Scan for the cell matching the given text and deliver its [x, y] coordinate at center. 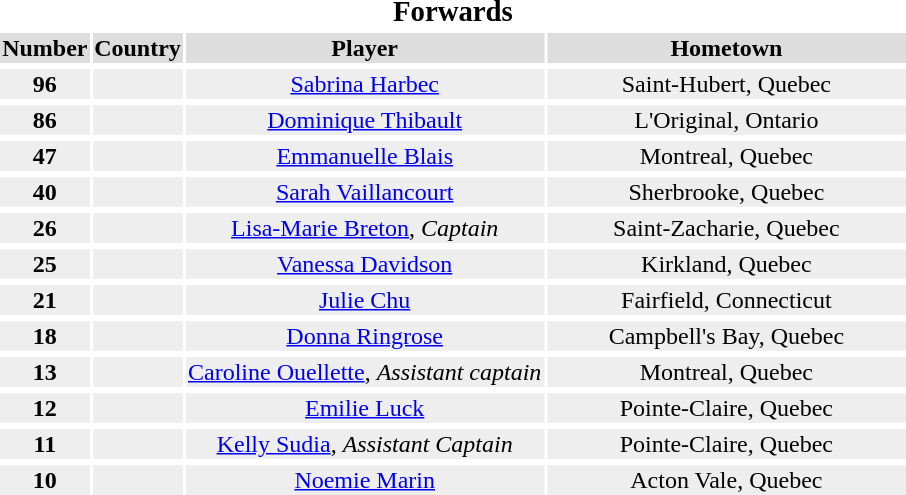
Caroline Ouellette, Assistant captain [364, 372]
86 [45, 120]
18 [45, 336]
Saint-Zacharie, Quebec [726, 228]
Sherbrooke, Quebec [726, 192]
Fairfield, Connecticut [726, 300]
Saint-Hubert, Quebec [726, 84]
12 [45, 408]
Sabrina Harbec [364, 84]
Noemie Marin [364, 480]
Donna Ringrose [364, 336]
13 [45, 372]
Emmanuelle Blais [364, 156]
Emilie Luck [364, 408]
Julie Chu [364, 300]
26 [45, 228]
40 [45, 192]
Vanessa Davidson [364, 264]
Acton Vale, Quebec [726, 480]
Country [138, 48]
Hometown [726, 48]
Dominique Thibault [364, 120]
Kirkland, Quebec [726, 264]
Lisa-Marie Breton, Captain [364, 228]
L'Original, Ontario [726, 120]
25 [45, 264]
Campbell's Bay, Quebec [726, 336]
Sarah Vaillancourt [364, 192]
11 [45, 444]
Kelly Sudia, Assistant Captain [364, 444]
Player [364, 48]
47 [45, 156]
21 [45, 300]
96 [45, 84]
10 [45, 480]
Number [45, 48]
